From the cell containing the given text, extract its center point as [x, y] coordinate. 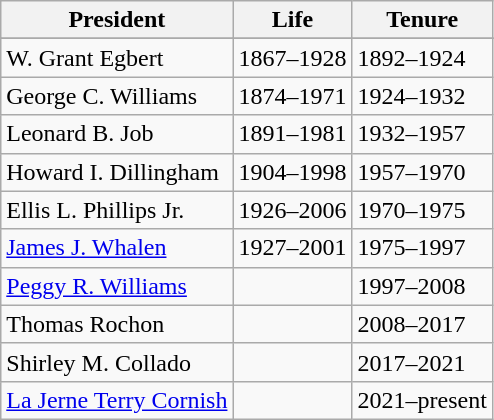
1892–1924 [422, 58]
1975–1997 [422, 248]
1932–1957 [422, 134]
2008–2017 [422, 324]
Shirley M. Collado [117, 362]
Leonard B. Job [117, 134]
1970–1975 [422, 210]
President [117, 20]
Life [292, 20]
2017–2021 [422, 362]
George C. Williams [117, 96]
Thomas Rochon [117, 324]
La Jerne Terry Cornish [117, 400]
1926–2006 [292, 210]
1904–1998 [292, 172]
1874–1971 [292, 96]
1924–1932 [422, 96]
2021–present [422, 400]
Ellis L. Phillips Jr. [117, 210]
W. Grant Egbert [117, 58]
1867–1928 [292, 58]
Peggy R. Williams [117, 286]
1891–1981 [292, 134]
Howard I. Dillingham [117, 172]
1957–1970 [422, 172]
Tenure [422, 20]
James J. Whalen [117, 248]
1927–2001 [292, 248]
1997–2008 [422, 286]
